From the cell containing the given text, extract its center point as [X, Y] coordinate. 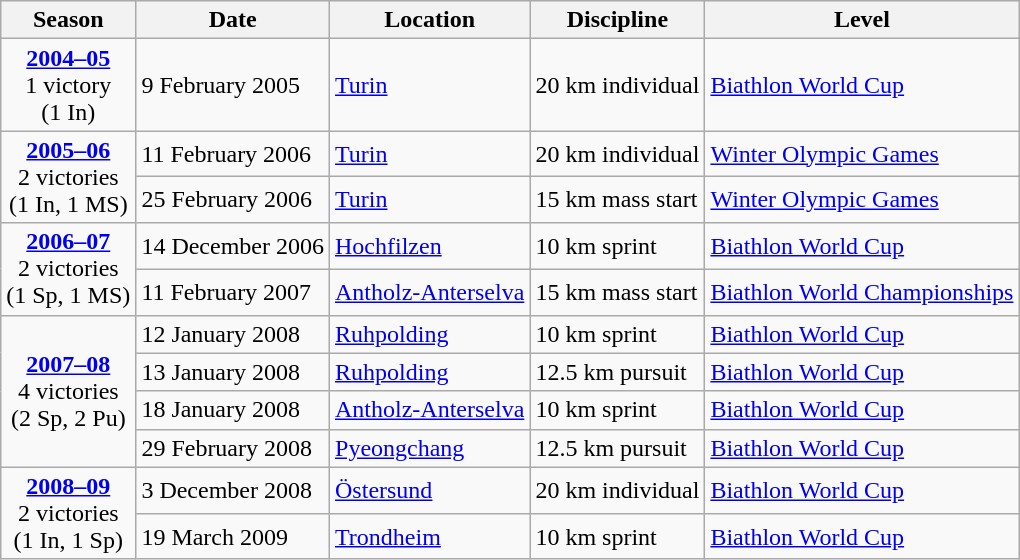
2006–07 2 victories (1 Sp, 1 MS) [68, 269]
Season [68, 20]
Hochfilzen [430, 246]
Location [430, 20]
Pyeongchang [430, 448]
13 January 2008 [233, 372]
11 February 2006 [233, 154]
29 February 2008 [233, 448]
Date [233, 20]
2005–06 2 victories (1 In, 1 MS) [68, 177]
2008–09 2 victories (1 In, 1 Sp) [68, 513]
25 February 2006 [233, 200]
Östersund [430, 490]
19 March 2009 [233, 536]
Biathlon World Championships [862, 292]
Discipline [618, 20]
3 December 2008 [233, 490]
14 December 2006 [233, 246]
18 January 2008 [233, 410]
12 January 2008 [233, 334]
2007–08 4 victories (2 Sp, 2 Pu) [68, 391]
Level [862, 20]
2004–05 1 victory (1 In) [68, 85]
9 February 2005 [233, 85]
11 February 2007 [233, 292]
Trondheim [430, 536]
